Provide the (X, Y) coordinate of the cell's center where the given text is located.  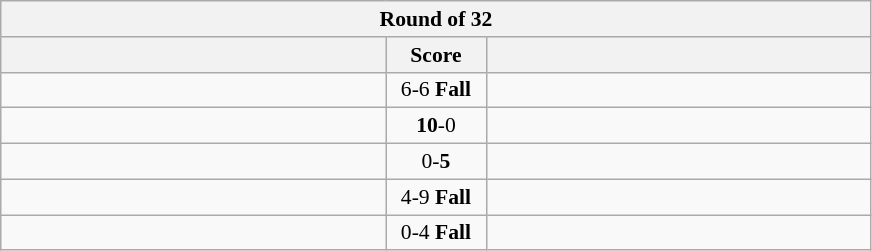
4-9 Fall (436, 197)
Round of 32 (436, 19)
0-4 Fall (436, 233)
Score (436, 55)
0-5 (436, 162)
6-6 Fall (436, 90)
10-0 (436, 126)
